Extract the [X, Y] coordinate from the center of the cell holding the provided text.  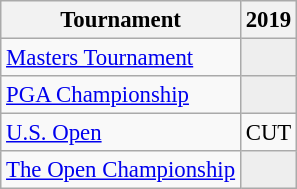
U.S. Open [121, 133]
The Open Championship [121, 170]
PGA Championship [121, 95]
Masters Tournament [121, 58]
Tournament [121, 20]
CUT [268, 133]
2019 [268, 20]
